Return the [X, Y] coordinate for the center point of the cell that contains the specified text.  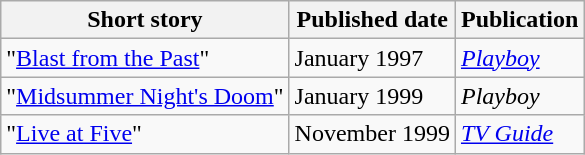
"Midsummer Night's Doom" [145, 96]
November 1999 [372, 134]
January 1997 [372, 58]
Published date [372, 20]
"Blast from the Past" [145, 58]
January 1999 [372, 96]
Short story [145, 20]
Publication [519, 20]
"Live at Five" [145, 134]
TV Guide [519, 134]
